Pinpoint the cell where the given text exists, returning its [x, y] midpoint coordinate. 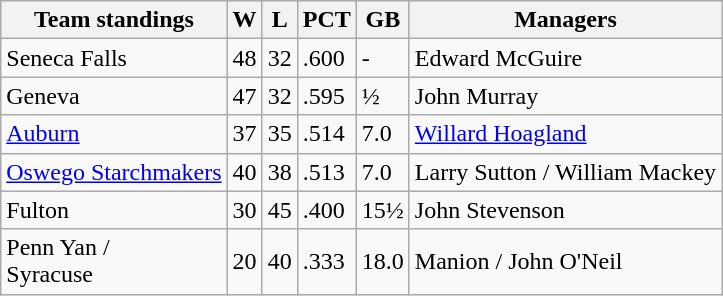
John Murray [565, 96]
GB [382, 20]
30 [244, 210]
Seneca Falls [114, 58]
Larry Sutton / William Mackey [565, 172]
.513 [326, 172]
Fulton [114, 210]
Managers [565, 20]
.600 [326, 58]
John Stevenson [565, 210]
.514 [326, 134]
15½ [382, 210]
Geneva [114, 96]
Oswego Starchmakers [114, 172]
- [382, 58]
Penn Yan /Syracuse [114, 262]
PCT [326, 20]
47 [244, 96]
37 [244, 134]
48 [244, 58]
.333 [326, 262]
38 [280, 172]
45 [280, 210]
.400 [326, 210]
18.0 [382, 262]
Auburn [114, 134]
Edward McGuire [565, 58]
Manion / John O'Neil [565, 262]
L [280, 20]
W [244, 20]
Willard Hoagland [565, 134]
½ [382, 96]
20 [244, 262]
.595 [326, 96]
Team standings [114, 20]
35 [280, 134]
